Identify which cell holds the provided text, then report its (X, Y) central coordinate. 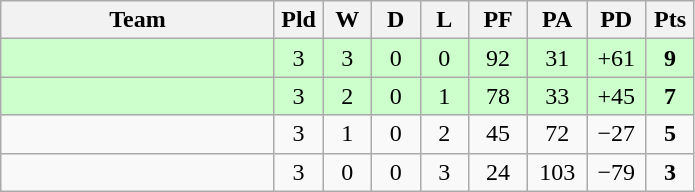
9 (670, 58)
7 (670, 96)
−27 (616, 134)
W (348, 20)
−79 (616, 172)
D (396, 20)
31 (558, 58)
72 (558, 134)
24 (498, 172)
+45 (616, 96)
PF (498, 20)
L (444, 20)
Pld (298, 20)
45 (498, 134)
PA (558, 20)
78 (498, 96)
PD (616, 20)
5 (670, 134)
92 (498, 58)
103 (558, 172)
+61 (616, 58)
33 (558, 96)
Pts (670, 20)
Team (138, 20)
